Locate the cell with the specified text and output its [x, y] center coordinate. 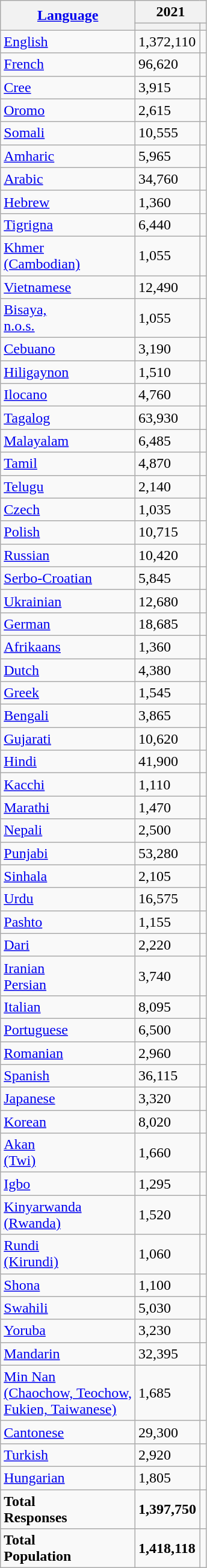
12,680 [167, 601]
Gujarati [68, 739]
Bengali [68, 716]
Mandarin [68, 1354]
2021 [171, 12]
3,915 [167, 87]
1,660 [167, 1153]
IranianPersian [68, 975]
18,685 [167, 624]
Dutch [68, 670]
TotalPopulation [68, 1549]
1,545 [167, 693]
Min Nan(Chaochow, Teochow,Fukien, Taiwanese) [68, 1393]
12,490 [167, 287]
96,620 [167, 64]
1,418,118 [167, 1549]
16,575 [167, 899]
4,870 [167, 464]
8,095 [167, 1007]
English [68, 42]
Russian [68, 555]
6,440 [167, 225]
Kinyarwanda(Rwanda) [68, 1215]
Tigrigna [68, 225]
1,397,750 [167, 1509]
1,685 [167, 1393]
32,395 [167, 1354]
10,715 [167, 532]
3,865 [167, 716]
2,960 [167, 1053]
10,420 [167, 555]
Somali [68, 133]
Malayalam [68, 441]
Greek [68, 693]
Ilocano [68, 395]
4,380 [167, 670]
Pashto [68, 922]
1,035 [167, 509]
Portuguese [68, 1030]
Kacchi [68, 785]
Dari [68, 945]
3,320 [167, 1099]
Ukrainian [68, 601]
6,485 [167, 441]
Shona [68, 1285]
3,190 [167, 349]
Tagalog [68, 418]
Polish [68, 532]
1,805 [167, 1478]
Khmer(Cambodian) [68, 255]
Romanian [68, 1053]
5,845 [167, 578]
6,500 [167, 1030]
Amharic [68, 156]
Sinhala [68, 876]
34,760 [167, 179]
Igbo [68, 1184]
1,155 [167, 922]
Cebuano [68, 349]
Cree [68, 87]
1,372,110 [167, 42]
4,760 [167, 395]
Oromo [68, 110]
Afrikaans [68, 647]
Language [68, 16]
29,300 [167, 1432]
Tamil [68, 464]
2,140 [167, 487]
Serbo-Croatian [68, 578]
Swahili [68, 1308]
French [68, 64]
Hiligaynon [68, 372]
10,555 [167, 133]
Arabic [68, 179]
Urdu [68, 899]
36,115 [167, 1076]
1,295 [167, 1184]
Hebrew [68, 202]
Cantonese [68, 1432]
1,100 [167, 1285]
1,110 [167, 785]
1,470 [167, 807]
2,105 [167, 876]
8,020 [167, 1122]
Nepali [68, 830]
Vietnamese [68, 287]
Czech [68, 509]
Yoruba [68, 1331]
TotalResponses [68, 1509]
Italian [68, 1007]
Telugu [68, 487]
1,060 [167, 1254]
1,510 [167, 372]
3,230 [167, 1331]
Punjabi [68, 853]
3,740 [167, 975]
Akan(Twi) [68, 1153]
Turkish [68, 1455]
1,520 [167, 1215]
5,030 [167, 1308]
Spanish [68, 1076]
53,280 [167, 853]
Hungarian [68, 1478]
10,620 [167, 739]
2,920 [167, 1455]
Rundi(Kirundi) [68, 1254]
41,900 [167, 762]
5,965 [167, 156]
63,930 [167, 418]
Bisaya,n.o.s. [68, 318]
2,220 [167, 945]
Korean [68, 1122]
Marathi [68, 807]
Hindi [68, 762]
Japanese [68, 1099]
2,615 [167, 110]
2,500 [167, 830]
German [68, 624]
